Search for the cell housing the specified text and yield its (x, y) center coordinate. 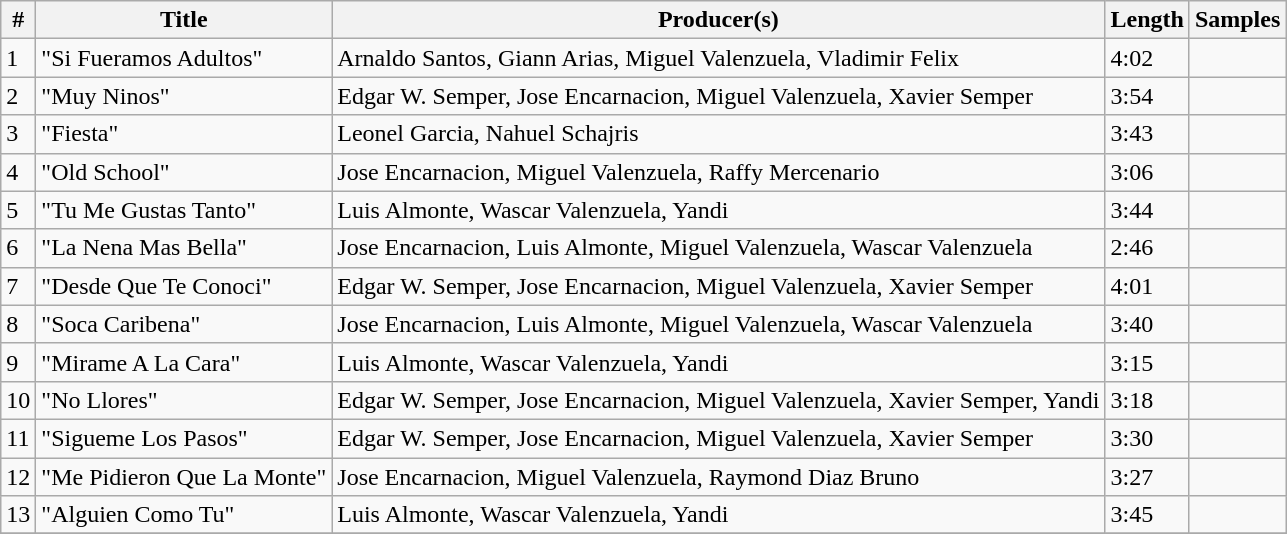
3:30 (1147, 438)
3:15 (1147, 362)
4 (18, 172)
"Mirame A La Cara" (184, 362)
"Old School" (184, 172)
10 (18, 400)
Samples (1237, 20)
Producer(s) (718, 20)
"Muy Ninos" (184, 96)
Jose Encarnacion, Miguel Valenzuela, Raffy Mercenario (718, 172)
3:40 (1147, 324)
12 (18, 477)
11 (18, 438)
3:27 (1147, 477)
"Sigueme Los Pasos" (184, 438)
"Me Pidieron Que La Monte" (184, 477)
3:44 (1147, 210)
Title (184, 20)
2 (18, 96)
Length (1147, 20)
"Desde Que Te Conoci" (184, 286)
3 (18, 134)
5 (18, 210)
3:06 (1147, 172)
3:54 (1147, 96)
3:43 (1147, 134)
"Alguien Como Tu" (184, 515)
Jose Encarnacion, Miguel Valenzuela, Raymond Diaz Bruno (718, 477)
Leonel Garcia, Nahuel Schajris (718, 134)
Edgar W. Semper, Jose Encarnacion, Miguel Valenzuela, Xavier Semper, Yandi (718, 400)
"Fiesta" (184, 134)
1 (18, 58)
2:46 (1147, 248)
# (18, 20)
"La Nena Mas Bella" (184, 248)
"Soca Caribena" (184, 324)
"No Llores" (184, 400)
3:18 (1147, 400)
"Tu Me Gustas Tanto" (184, 210)
4:01 (1147, 286)
3:45 (1147, 515)
"Si Fueramos Adultos" (184, 58)
6 (18, 248)
Arnaldo Santos, Giann Arias, Miguel Valenzuela, Vladimir Felix (718, 58)
7 (18, 286)
13 (18, 515)
9 (18, 362)
4:02 (1147, 58)
8 (18, 324)
